Capture the cell that displays the provided text and extract its [X, Y] central coordinate. 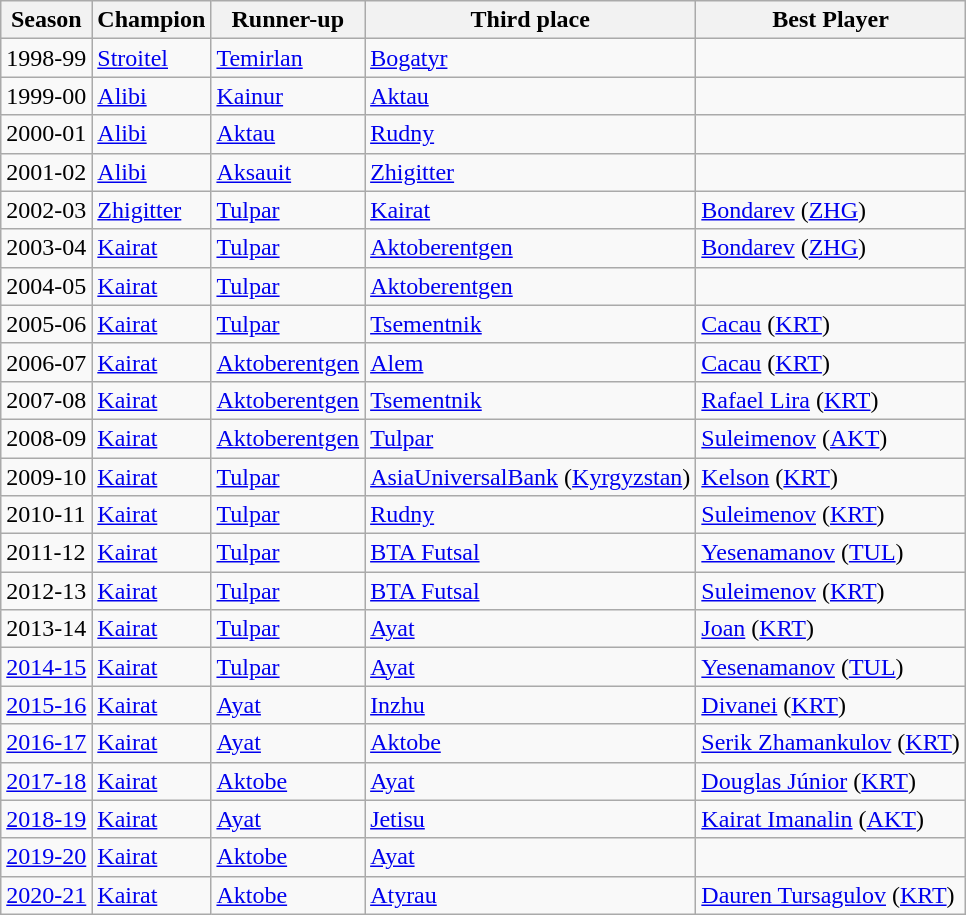
2013-14 [46, 629]
2010-11 [46, 515]
2007-08 [46, 400]
Alem [530, 362]
Stroitel [152, 58]
2003-04 [46, 248]
AsiaUniversalBank (Kyrgyzstan) [530, 477]
Douglas Júnior (KRT) [831, 781]
Kainur [288, 96]
2004-05 [46, 286]
2012-13 [46, 591]
2005-06 [46, 324]
Aksauit [288, 172]
Suleimenov (AKT) [831, 438]
Divanei (KRT) [831, 705]
1998-99 [46, 58]
Season [46, 20]
2019-20 [46, 857]
1999-00 [46, 96]
2009-10 [46, 477]
Champion [152, 20]
2000-01 [46, 134]
2020-21 [46, 895]
Runner-up [288, 20]
Bogatyr [530, 58]
2018-19 [46, 819]
2016-17 [46, 743]
2008-09 [46, 438]
Kairat Imanalin (AKT) [831, 819]
Temirlan [288, 58]
2011-12 [46, 553]
2015-16 [46, 705]
Serik Zhamankulov (KRT) [831, 743]
2017-18 [46, 781]
2006-07 [46, 362]
Best Player [831, 20]
2002-03 [46, 210]
Jetisu [530, 819]
2001-02 [46, 172]
Inzhu [530, 705]
Rafael Lira (KRT) [831, 400]
Kelson (KRT) [831, 477]
Joan (KRT) [831, 629]
2014-15 [46, 667]
Third place [530, 20]
Atyrau [530, 895]
Dauren Tursagulov (KRT) [831, 895]
